Pinpoint the cell where the given text exists, returning its [x, y] midpoint coordinate. 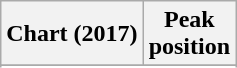
Chart (2017) [72, 34]
Peakposition [189, 34]
